Scan for the cell matching the given text and deliver its (x, y) coordinate at center. 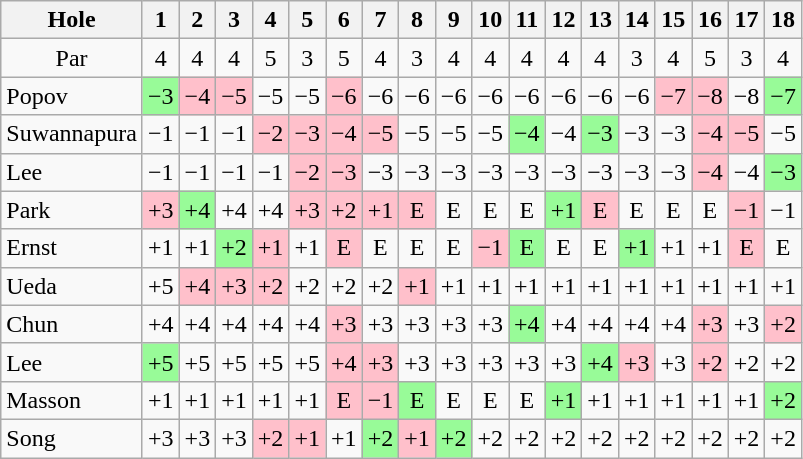
Popov (72, 96)
12 (564, 20)
Suwannapura (72, 134)
9 (454, 20)
Masson (72, 400)
18 (784, 20)
6 (344, 20)
8 (418, 20)
7 (380, 20)
15 (674, 20)
14 (636, 20)
Ernst (72, 248)
1 (160, 20)
Park (72, 210)
10 (490, 20)
16 (710, 20)
Par (72, 58)
17 (746, 20)
Ueda (72, 286)
Song (72, 438)
Chun (72, 324)
13 (600, 20)
2 (198, 20)
Hole (72, 20)
11 (528, 20)
